Scan for the cell matching the given text and deliver its (x, y) coordinate at center. 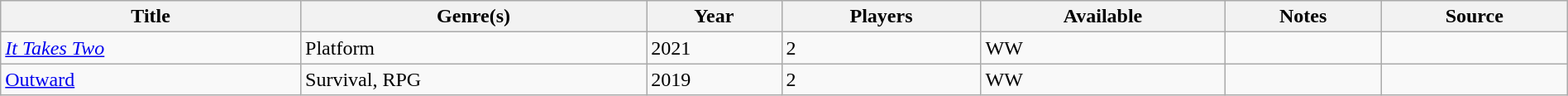
Available (1103, 17)
Platform (474, 48)
2019 (715, 79)
2021 (715, 48)
It Takes Two (151, 48)
Survival, RPG (474, 79)
Players (882, 17)
Notes (1303, 17)
Title (151, 17)
Year (715, 17)
Genre(s) (474, 17)
Source (1474, 17)
Outward (151, 79)
